Identify which cell holds the provided text, then report its [X, Y] central coordinate. 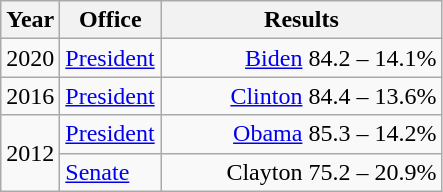
Results [302, 20]
Obama 85.3 – 14.2% [302, 134]
Clayton 75.2 – 20.9% [302, 172]
Senate [110, 172]
2012 [30, 153]
2020 [30, 58]
2016 [30, 96]
Year [30, 20]
Office [110, 20]
Clinton 84.4 – 13.6% [302, 96]
Biden 84.2 – 14.1% [302, 58]
